Return (X, Y) of the center of cell containing provided text 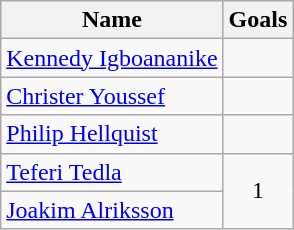
Philip Hellquist (112, 134)
Teferi Tedla (112, 172)
Kennedy Igboananike (112, 58)
Goals (258, 20)
Christer Youssef (112, 96)
Joakim Alriksson (112, 210)
1 (258, 191)
Name (112, 20)
